Extract the (x, y) coordinate from the center of the cell holding the provided text.  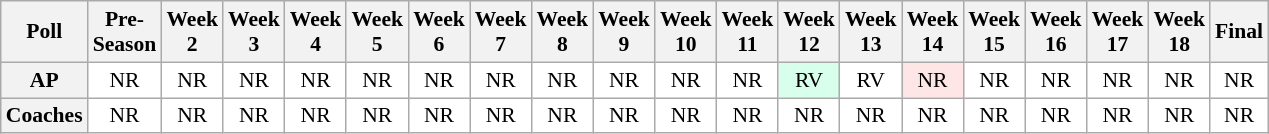
Week6 (439, 32)
Week12 (809, 32)
Week18 (1179, 32)
Week14 (933, 32)
AP (44, 80)
Week10 (686, 32)
Week13 (871, 32)
Week9 (624, 32)
Coaches (44, 116)
Week5 (377, 32)
Poll (44, 32)
Week15 (994, 32)
Week11 (748, 32)
Week7 (501, 32)
Week2 (192, 32)
Week17 (1118, 32)
Week4 (316, 32)
Week16 (1056, 32)
Pre-Season (125, 32)
Week3 (254, 32)
Week8 (562, 32)
Final (1239, 32)
